Output the [x, y] coordinate of the center of the cell containing the given text.  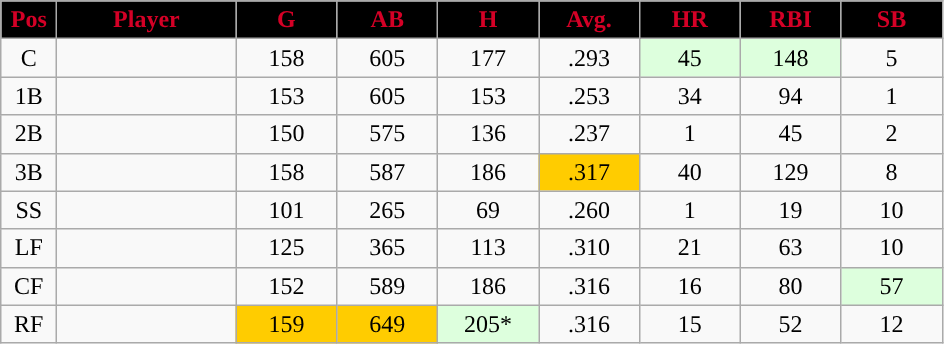
SS [29, 210]
.260 [590, 210]
LF [29, 248]
15 [690, 324]
CF [29, 286]
125 [286, 248]
587 [388, 172]
3B [29, 172]
2B [29, 134]
63 [790, 248]
.317 [590, 172]
AB [388, 20]
19 [790, 210]
159 [286, 324]
649 [388, 324]
152 [286, 286]
Player [146, 20]
5 [892, 58]
177 [488, 58]
136 [488, 134]
40 [690, 172]
SB [892, 20]
H [488, 20]
.310 [590, 248]
94 [790, 96]
12 [892, 324]
G [286, 20]
HR [690, 20]
589 [388, 286]
52 [790, 324]
8 [892, 172]
C [29, 58]
150 [286, 134]
148 [790, 58]
80 [790, 286]
34 [690, 96]
.253 [590, 96]
.293 [590, 58]
205* [488, 324]
575 [388, 134]
Pos [29, 20]
1B [29, 96]
.237 [590, 134]
Avg. [590, 20]
57 [892, 286]
265 [388, 210]
101 [286, 210]
113 [488, 248]
129 [790, 172]
365 [388, 248]
2 [892, 134]
RF [29, 324]
21 [690, 248]
RBI [790, 20]
69 [488, 210]
16 [690, 286]
